Scan for the cell matching the given text and deliver its (X, Y) coordinate at center. 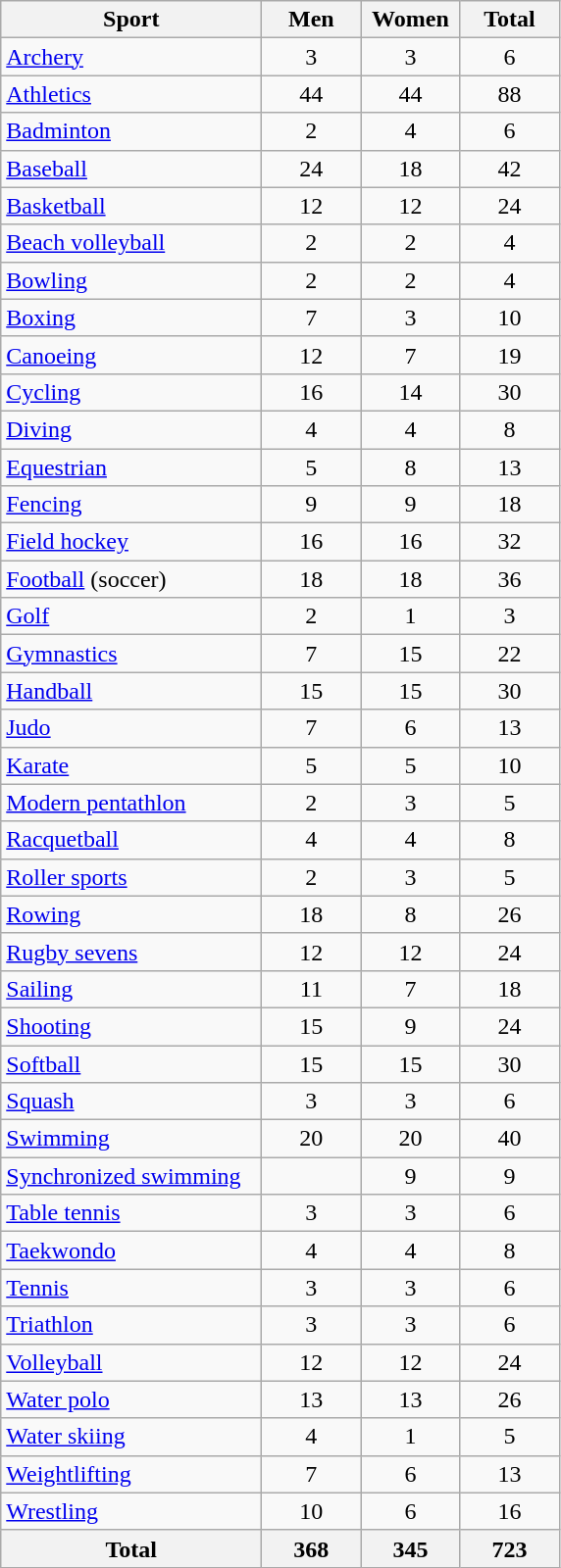
Squash (131, 1102)
Karate (131, 765)
19 (510, 355)
Bowling (131, 280)
Women (410, 20)
88 (510, 94)
345 (410, 1548)
Swimming (131, 1139)
Basketball (131, 206)
Handball (131, 691)
Water polo (131, 1399)
Sport (131, 20)
Water skiing (131, 1437)
Modern pentathlon (131, 803)
Football (soccer) (131, 579)
Tennis (131, 1288)
Canoeing (131, 355)
Rowing (131, 914)
Synchronized swimming (131, 1176)
Men (312, 20)
42 (510, 169)
Wrestling (131, 1511)
14 (410, 392)
Golf (131, 616)
Weightlifting (131, 1474)
Judo (131, 728)
Taekwondo (131, 1250)
Rugby sevens (131, 952)
Baseball (131, 169)
Fencing (131, 505)
Beach volleyball (131, 243)
Equestrian (131, 467)
32 (510, 542)
22 (510, 654)
40 (510, 1139)
Boxing (131, 318)
Table tennis (131, 1213)
368 (312, 1548)
Cycling (131, 392)
Athletics (131, 94)
Gymnastics (131, 654)
36 (510, 579)
Triathlon (131, 1325)
Softball (131, 1063)
Field hockey (131, 542)
Roller sports (131, 877)
Volleyball (131, 1362)
11 (312, 989)
Badminton (131, 131)
Archery (131, 57)
Racquetball (131, 840)
Sailing (131, 989)
Shooting (131, 1026)
Diving (131, 429)
723 (510, 1548)
